Search for the cell housing the specified text and yield its [X, Y] center coordinate. 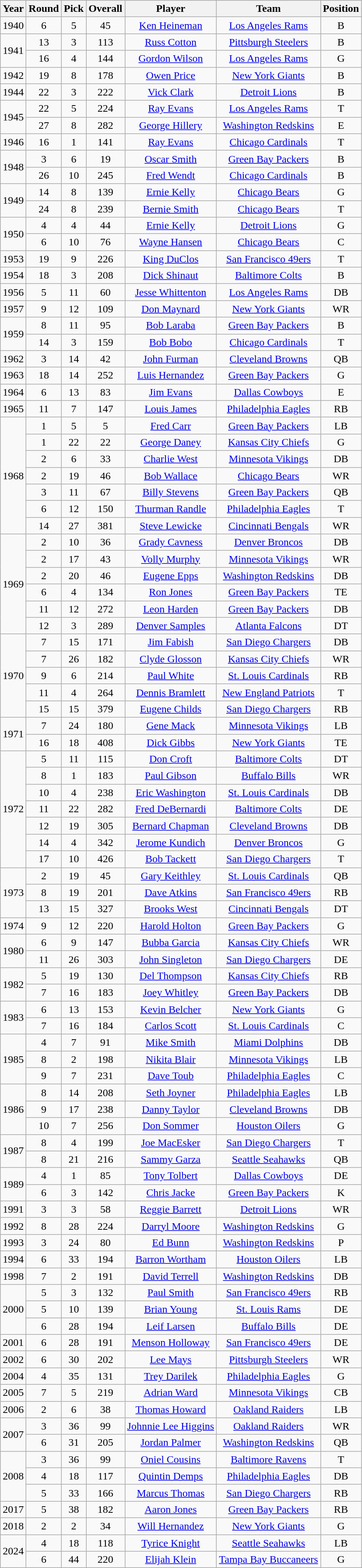
222 [105, 92]
150 [105, 509]
1986 [13, 1109]
214 [105, 676]
58 [105, 1209]
Ken Heineman [171, 25]
231 [105, 1076]
30 [74, 1359]
Eugene Childs [171, 709]
35 [74, 1376]
Marcus Thomas [171, 1493]
King DuClos [171, 259]
1970 [13, 676]
John Singleton [171, 959]
1945 [13, 117]
Dave Atkins [171, 892]
Thomas Howard [171, 1409]
180 [105, 726]
Charlie West [171, 459]
1987 [13, 1151]
1957 [13, 309]
1985 [13, 1059]
Don Sommer [171, 1126]
Tony Tolbert [171, 1176]
1948 [13, 167]
184 [105, 1026]
Dennis Bramlett [171, 692]
Owen Price [171, 75]
34 [105, 1526]
2005 [13, 1393]
115 [105, 759]
95 [105, 326]
1949 [13, 200]
New England Patriots [269, 692]
303 [105, 959]
1959 [13, 334]
342 [105, 842]
Trey Darilek [171, 1376]
1991 [13, 1209]
1941 [13, 50]
408 [105, 743]
Johnnie Lee Higgins [171, 1426]
132 [105, 1293]
305 [105, 826]
Ed Bunn [171, 1242]
226 [105, 259]
1940 [13, 25]
178 [105, 75]
2024 [13, 1551]
142 [105, 1193]
Baltimore Ravens [269, 1459]
109 [105, 309]
1946 [13, 142]
Leif Larsen [171, 1326]
Gordon Wilson [171, 59]
60 [105, 292]
134 [105, 592]
Will Hernandez [171, 1526]
1962 [13, 359]
327 [105, 909]
Thurman Randle [171, 509]
Billy Stevens [171, 492]
144 [105, 59]
Bernard Chapman [171, 826]
Adrian Ward [171, 1393]
272 [105, 609]
239 [105, 209]
252 [105, 375]
Grady Cavness [171, 542]
159 [105, 342]
2001 [13, 1343]
141 [105, 142]
Menson Holloway [171, 1343]
Gary Keithley [171, 876]
Vick Clark [171, 92]
Fred Wendt [171, 175]
426 [105, 859]
1982 [13, 984]
171 [105, 642]
Joe MacEsker [171, 1143]
Aaron Jones [171, 1509]
Dick Gibbs [171, 743]
1972 [13, 809]
Chris Jacke [171, 1193]
1983 [13, 1017]
Team [269, 9]
Elijah Klein [171, 1560]
256 [105, 1126]
1974 [13, 926]
Jerome Kundich [171, 842]
202 [105, 1359]
Harold Holton [171, 926]
42 [105, 359]
113 [105, 42]
31 [74, 1443]
1965 [13, 409]
289 [105, 626]
Atlanta Falcons [269, 626]
1973 [13, 892]
Player [171, 9]
Lee Mays [171, 1359]
1953 [13, 259]
118 [105, 1543]
91 [105, 1043]
Position [341, 9]
Fred Carr [171, 425]
2007 [13, 1434]
1969 [13, 584]
1989 [13, 1184]
Bubba Garcia [171, 942]
Barron Wortham [171, 1259]
Fred DeBernardi [171, 809]
Brian Young [171, 1310]
Darryl Moore [171, 1226]
1993 [13, 1242]
Pick [74, 9]
Denver Samples [171, 626]
George Daney [171, 442]
1998 [13, 1276]
Clyde Glosson [171, 659]
Jim Evans [171, 392]
Carlos Scott [171, 1026]
2017 [13, 1509]
166 [105, 1493]
130 [105, 976]
1942 [13, 75]
Tampa Bay Buccaneers [269, 1560]
Steve Lewicke [171, 526]
P [341, 1242]
Round [44, 9]
2002 [13, 1359]
Joey Whitley [171, 992]
Louis James [171, 409]
379 [105, 709]
153 [105, 1009]
Overall [105, 9]
John Furman [171, 359]
1992 [13, 1226]
Dave Toub [171, 1076]
Ron Jones [171, 592]
21 [74, 1159]
Don Croft [171, 759]
1971 [13, 734]
Paul Gibson [171, 776]
43 [105, 559]
219 [105, 1393]
Jordan Palmer [171, 1443]
1954 [13, 276]
Bob Laraba [171, 326]
20 [74, 576]
Bob Tackett [171, 859]
264 [105, 692]
Paul White [171, 676]
1994 [13, 1259]
Dick Shinaut [171, 276]
Luis Hernandez [171, 375]
2018 [13, 1526]
CB [341, 1393]
Volly Murphy [171, 559]
K [341, 1193]
2006 [13, 1409]
1950 [13, 234]
Brooks West [171, 909]
76 [105, 242]
Del Thompson [171, 976]
David Terrell [171, 1276]
Seth Joyner [171, 1093]
67 [105, 492]
Leon Harden [171, 609]
Jesse Whittenton [171, 292]
Sammy Garza [171, 1159]
1944 [13, 92]
245 [105, 175]
Eugene Epps [171, 576]
Danny Taylor [171, 1109]
Year [13, 9]
80 [105, 1242]
2008 [13, 1476]
2004 [13, 1376]
Reggie Barrett [171, 1209]
Gene Mack [171, 726]
Russ Cotton [171, 42]
1956 [13, 292]
Bob Wallace [171, 475]
85 [105, 1176]
Mike Smith [171, 1043]
Oniel Cousins [171, 1459]
Nikita Blair [171, 1059]
George Hillery [171, 125]
83 [105, 392]
198 [105, 1059]
216 [105, 1159]
Eric Washington [171, 793]
381 [105, 526]
Oscar Smith [171, 159]
205 [105, 1443]
Wayne Hansen [171, 242]
St. Louis Rams [269, 1310]
Paul Smith [171, 1293]
Tyrice Knight [171, 1543]
117 [105, 1476]
1964 [13, 392]
Bob Bobo [171, 342]
131 [105, 1376]
1980 [13, 951]
201 [105, 892]
Miami Dolphins [269, 1043]
Kevin Belcher [171, 1009]
Don Maynard [171, 309]
2000 [13, 1310]
Jim Fabish [171, 642]
1963 [13, 375]
1968 [13, 475]
Quintin Demps [171, 1476]
Bernie Smith [171, 209]
199 [105, 1143]
